Determine the (x, y) coordinate at the center of the cell enclosing the given text.  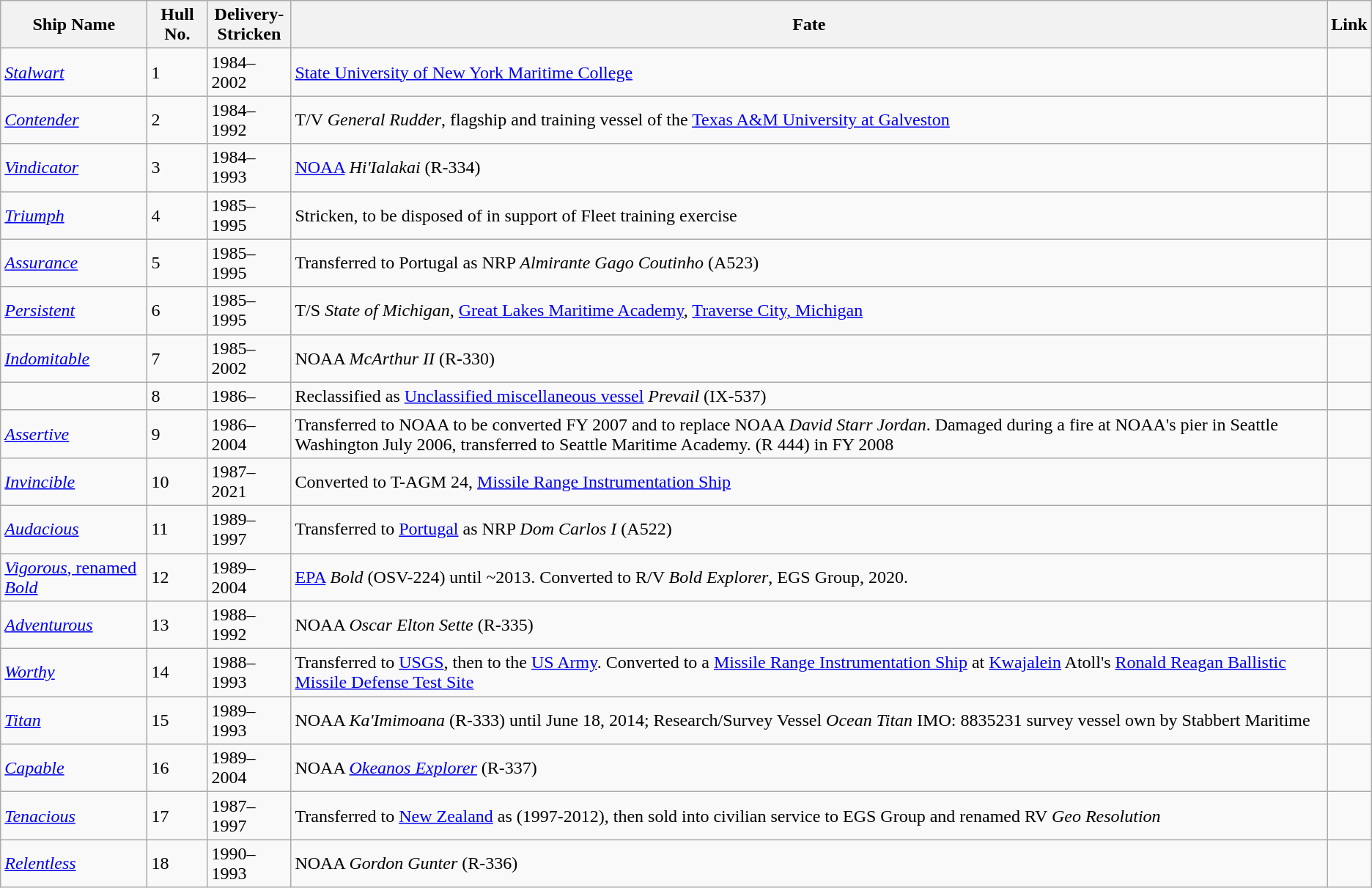
Persistent (74, 311)
State University of New York Maritime College (809, 72)
5 (177, 263)
Transferred to Portugal as NRP Almirante Gago Coutinho (A523) (809, 263)
Ship Name (74, 25)
7 (177, 358)
Assertive (74, 434)
1986–2004 (249, 434)
13 (177, 625)
Transferred to New Zealand as (1997-2012), then sold into civilian service to EGS Group and renamed RV Geo Resolution (809, 815)
Worthy (74, 673)
Vindicator (74, 167)
Hull No. (177, 25)
9 (177, 434)
Vigorous, renamed Bold (74, 576)
1985–2002 (249, 358)
15 (177, 720)
8 (177, 396)
Capable (74, 768)
1984–1993 (249, 167)
1990–1993 (249, 864)
10 (177, 481)
Converted to T-AGM 24, Missile Range Instrumentation Ship (809, 481)
1984–2002 (249, 72)
Delivery-Stricken (249, 25)
Link (1349, 25)
NOAA Hi'Ialakai (R-334) (809, 167)
Stalwart (74, 72)
1 (177, 72)
NOAA McArthur II (R-330) (809, 358)
Reclassified as Unclassified miscellaneous vessel Prevail (IX-537) (809, 396)
Adventurous (74, 625)
Titan (74, 720)
EPA Bold (OSV-224) until ~2013. Converted to R/V Bold Explorer, EGS Group, 2020. (809, 576)
16 (177, 768)
Transferred to Portugal as NRP Dom Carlos I (A522) (809, 529)
18 (177, 864)
1989–1993 (249, 720)
Assurance (74, 263)
14 (177, 673)
17 (177, 815)
1988–1993 (249, 673)
1986– (249, 396)
Tenacious (74, 815)
Relentless (74, 864)
Indomitable (74, 358)
1989–1997 (249, 529)
1988–1992 (249, 625)
Invincible (74, 481)
1984–1992 (249, 120)
3 (177, 167)
Triumph (74, 216)
12 (177, 576)
1987–2021 (249, 481)
NOAA Okeanos Explorer (R-337) (809, 768)
Audacious (74, 529)
4 (177, 216)
T/S State of Michigan, Great Lakes Maritime Academy, Traverse City, Michigan (809, 311)
Stricken, to be disposed of in support of Fleet training exercise (809, 216)
NOAA Ka'Imimoana (R-333) until June 18, 2014; Research/Survey Vessel Ocean Titan IMO: 8835231 survey vessel own by Stabbert Maritime (809, 720)
2 (177, 120)
NOAA Gordon Gunter (R-336) (809, 864)
11 (177, 529)
Fate (809, 25)
6 (177, 311)
T/V General Rudder, flagship and training vessel of the Texas A&M University at Galveston (809, 120)
NOAA Oscar Elton Sette (R-335) (809, 625)
Contender (74, 120)
1987–1997 (249, 815)
